Return (x, y) of the center of cell containing provided text 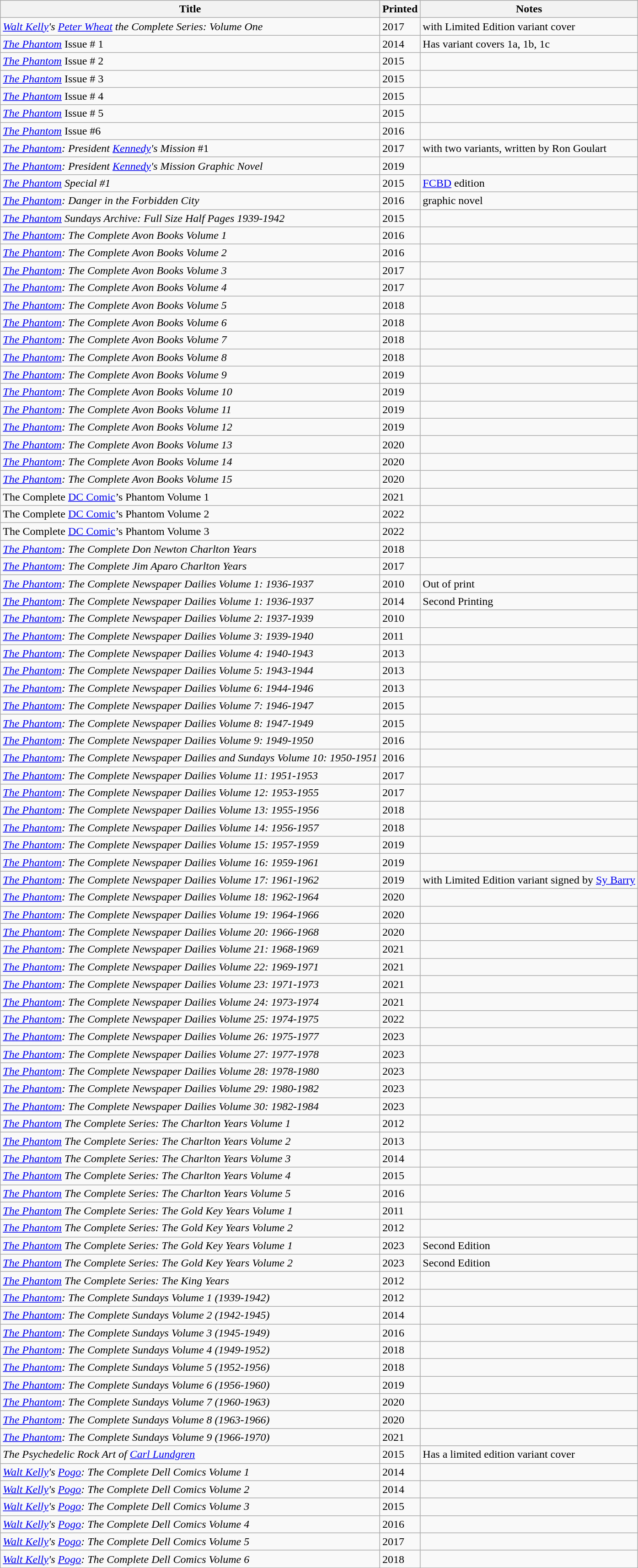
Second Printing (529, 601)
The Phantom: The Complete Newspaper Dailies Volume 9: 1949-1950 (190, 740)
graphic novel (529, 200)
The Phantom: The Complete Newspaper Dailies Volume 14: 1956-1957 (190, 828)
The Psychedelic Rock Art of Carl Lundgren (190, 1455)
The Phantom: Danger in the Forbidden City (190, 200)
Printed (400, 9)
The Phantom: The Complete Sundays Volume 2 (1942-1945) (190, 1315)
The Phantom Issue # 2 (190, 61)
Has variant covers 1a, 1b, 1c (529, 44)
with Limited Edition variant signed by Sy Barry (529, 880)
Notes (529, 9)
The Phantom: The Complete Newspaper Dailies Volume 29: 1980-1982 (190, 1089)
The Phantom: The Complete Avon Books Volume 3 (190, 270)
The Phantom Special #1 (190, 183)
The Phantom Issue #6 (190, 131)
Walt Kelly's Pogo: The Complete Dell Comics Volume 5 (190, 1541)
The Phantom: The Complete Newspaper Dailies Volume 25: 1974-1975 (190, 1019)
The Phantom Issue # 1 (190, 44)
The Phantom: The Complete Newspaper Dailies Volume 16: 1959-1961 (190, 862)
The Phantom: The Complete Sundays Volume 6 (1956-1960) (190, 1385)
The Phantom: The Complete Avon Books Volume 6 (190, 323)
The Phantom: The Complete Newspaper Dailies Volume 30: 1982-1984 (190, 1106)
The Phantom The Complete Series: The Charlton Years Volume 3 (190, 1158)
with Limited Edition variant cover (529, 27)
FCBD edition (529, 183)
The Phantom: The Complete Avon Books Volume 14 (190, 462)
The Complete DC Comic’s Phantom Volume 3 (190, 532)
The Phantom: The Complete Newspaper Dailies Volume 6: 1944-1946 (190, 688)
with two variants, written by Ron Goulart (529, 148)
The Phantom: The Complete Newspaper Dailies Volume 11: 1951-1953 (190, 776)
The Phantom: The Complete Newspaper Dailies Volume 8: 1947-1949 (190, 723)
The Phantom: The Complete Newspaper Dailies Volume 3: 1939-1940 (190, 636)
Walt Kelly's Pogo: The Complete Dell Comics Volume 4 (190, 1524)
The Phantom: The Complete Newspaper Dailies Volume 26: 1975-1977 (190, 1036)
The Phantom: The Complete Avon Books Volume 13 (190, 444)
The Phantom: The Complete Newspaper Dailies Volume 13: 1955-1956 (190, 810)
The Phantom: The Complete Avon Books Volume 9 (190, 375)
The Phantom: The Complete Newspaper Dailies Volume 4: 1940-1943 (190, 653)
Walt Kelly's Pogo: The Complete Dell Comics Volume 3 (190, 1507)
The Phantom: The Complete Newspaper Dailies Volume 12: 1953-1955 (190, 793)
The Phantom Issue # 5 (190, 113)
The Phantom: The Complete Newspaper Dailies Volume 5: 1943-1944 (190, 671)
The Phantom The Complete Series: The Charlton Years Volume 2 (190, 1141)
The Complete DC Comic’s Phantom Volume 2 (190, 514)
The Phantom: The Complete Newspaper Dailies Volume 20: 1966-1968 (190, 932)
The Phantom: The Complete Sundays Volume 3 (1945-1949) (190, 1333)
Out of print (529, 584)
The Phantom: The Complete Avon Books Volume 1 (190, 236)
The Phantom: The Complete Avon Books Volume 2 (190, 253)
The Phantom: The Complete Sundays Volume 4 (1949-1952) (190, 1350)
Walt Kelly's Pogo: The Complete Dell Comics Volume 2 (190, 1489)
The Phantom: The Complete Jim Aparo Charlton Years (190, 566)
The Phantom: The Complete Sundays Volume 8 (1963-1966) (190, 1420)
The Phantom Sundays Archive: Full Size Half Pages 1939-1942 (190, 218)
The Phantom: The Complete Avon Books Volume 7 (190, 340)
Walt Kelly's Pogo: The Complete Dell Comics Volume 6 (190, 1559)
The Phantom The Complete Series: The Charlton Years Volume 4 (190, 1176)
The Complete DC Comic’s Phantom Volume 1 (190, 496)
The Phantom The Complete Series: The Charlton Years Volume 5 (190, 1193)
The Phantom: The Complete Don Newton Charlton Years (190, 549)
The Phantom: The Complete Avon Books Volume 15 (190, 479)
The Phantom: The Complete Newspaper Dailies Volume 2: 1937-1939 (190, 619)
Walt Kelly's Pogo: The Complete Dell Comics Volume 1 (190, 1472)
The Phantom: The Complete Newspaper Dailies Volume 28: 1978-1980 (190, 1072)
The Phantom: The Complete Sundays Volume 5 (1952-1956) (190, 1368)
The Phantom: The Complete Avon Books Volume 12 (190, 427)
The Phantom: The Complete Newspaper Dailies Volume 23: 1971-1973 (190, 984)
The Phantom: The Complete Newspaper Dailies Volume 18: 1962-1964 (190, 897)
The Phantom: The Complete Avon Books Volume 5 (190, 305)
The Phantom: The Complete Avon Books Volume 8 (190, 357)
The Phantom: President Kennedy's Mission #1 (190, 148)
The Phantom: The Complete Newspaper Dailies Volume 22: 1969-1971 (190, 967)
The Phantom: The Complete Avon Books Volume 10 (190, 392)
The Phantom: The Complete Newspaper Dailies Volume 21: 1968-1969 (190, 949)
The Phantom The Complete Series: The Charlton Years Volume 1 (190, 1124)
The Phantom: The Complete Avon Books Volume 4 (190, 288)
Walt Kelly's Peter Wheat the Complete Series: Volume One (190, 27)
Has a limited edition variant cover (529, 1455)
The Phantom: The Complete Newspaper Dailies Volume 27: 1977-1978 (190, 1054)
The Phantom: The Complete Sundays Volume 7 (1960-1963) (190, 1402)
The Phantom Issue # 4 (190, 96)
The Phantom: The Complete Newspaper Dailies Volume 7: 1946-1947 (190, 706)
The Phantom: The Complete Sundays Volume 1 (1939-1942) (190, 1298)
The Phantom: The Complete Newspaper Dailies and Sundays Volume 10: 1950-1951 (190, 758)
The Phantom: President Kennedy's Mission Graphic Novel (190, 166)
Title (190, 9)
The Phantom: The Complete Avon Books Volume 11 (190, 410)
The Phantom: The Complete Sundays Volume 9 (1966-1970) (190, 1437)
The Phantom: The Complete Newspaper Dailies Volume 24: 1973-1974 (190, 1002)
The Phantom: The Complete Newspaper Dailies Volume 19: 1964-1966 (190, 915)
The Phantom: The Complete Newspaper Dailies Volume 17: 1961-1962 (190, 880)
The Phantom: The Complete Newspaper Dailies Volume 15: 1957-1959 (190, 845)
The Phantom Issue # 3 (190, 79)
The Phantom The Complete Series: The King Years (190, 1280)
